Extract the [x, y] coordinate from the center of the cell holding the provided text.  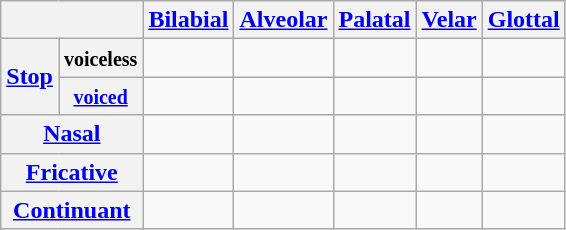
voiced [100, 96]
Velar [449, 20]
voiceless [100, 58]
Continuant [72, 210]
Palatal [374, 20]
Glottal [524, 20]
Stop [30, 77]
Bilabial [188, 20]
Alveolar [284, 20]
Fricative [72, 172]
Nasal [72, 134]
